Return the (X, Y) coordinate for the center point of the cell that contains the specified text.  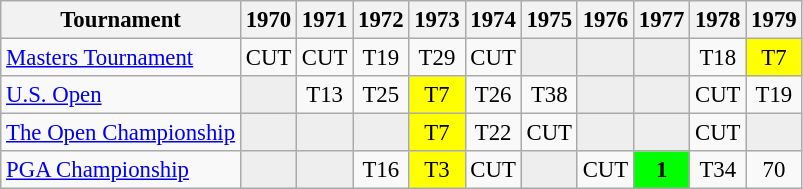
T25 (381, 95)
T29 (437, 58)
T26 (493, 95)
70 (774, 170)
1976 (605, 20)
Tournament (121, 20)
T18 (718, 58)
1974 (493, 20)
1970 (268, 20)
1 (661, 170)
T16 (381, 170)
1973 (437, 20)
T38 (549, 95)
PGA Championship (121, 170)
1979 (774, 20)
1977 (661, 20)
U.S. Open (121, 95)
1975 (549, 20)
T22 (493, 133)
1972 (381, 20)
Masters Tournament (121, 58)
1971 (325, 20)
T3 (437, 170)
1978 (718, 20)
T34 (718, 170)
T13 (325, 95)
The Open Championship (121, 133)
